Return (X, Y) of the center of cell containing provided text 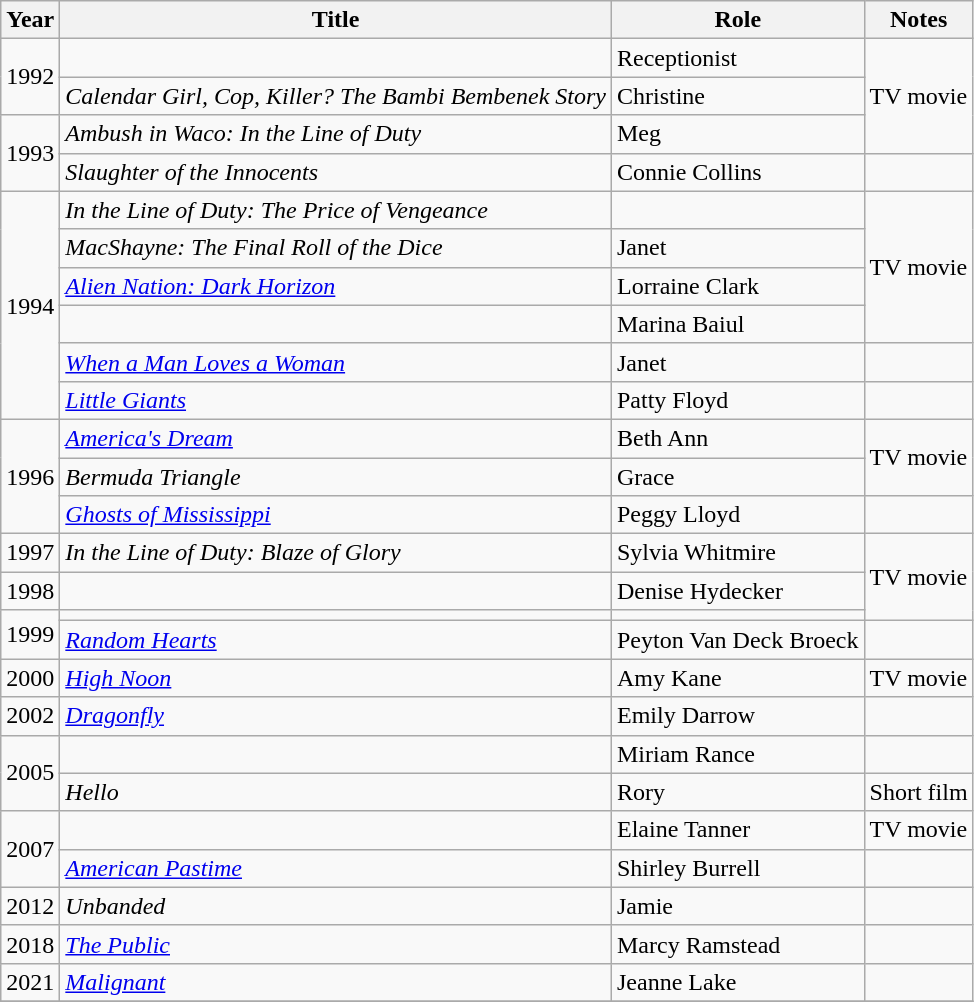
2012 (30, 906)
Sylvia Whitmire (738, 553)
Denise Hydecker (738, 591)
Slaughter of the Innocents (336, 172)
Role (738, 20)
Meg (738, 134)
Miriam Rance (738, 754)
MacShayne: The Final Roll of the Dice (336, 248)
Rory (738, 792)
1996 (30, 476)
Amy Kane (738, 678)
Bermuda Triangle (336, 477)
1993 (30, 153)
Peggy Lloyd (738, 515)
Jamie (738, 906)
When a Man Loves a Woman (336, 362)
2018 (30, 944)
Elaine Tanner (738, 830)
Alien Nation: Dark Horizon (336, 286)
Receptionist (738, 58)
Title (336, 20)
2002 (30, 716)
1994 (30, 305)
1999 (30, 634)
Marina Baiul (738, 324)
American Pastime (336, 868)
Short film (918, 792)
2021 (30, 982)
Peyton Van Deck Broeck (738, 640)
2005 (30, 773)
1992 (30, 77)
Connie Collins (738, 172)
2000 (30, 678)
2007 (30, 849)
In the Line of Duty: Blaze of Glory (336, 553)
Emily Darrow (738, 716)
Unbanded (336, 906)
High Noon (336, 678)
1998 (30, 591)
Beth Ann (738, 438)
Shirley Burrell (738, 868)
Ambush in Waco: In the Line of Duty (336, 134)
Malignant (336, 982)
Marcy Ramstead (738, 944)
Notes (918, 20)
Ghosts of Mississippi (336, 515)
Dragonfly (336, 716)
Grace (738, 477)
Calendar Girl, Cop, Killer? The Bambi Bembenek Story (336, 96)
Christine (738, 96)
Little Giants (336, 400)
1997 (30, 553)
America's Dream (336, 438)
Year (30, 20)
Jeanne Lake (738, 982)
Random Hearts (336, 640)
The Public (336, 944)
In the Line of Duty: The Price of Vengeance (336, 210)
Hello (336, 792)
Patty Floyd (738, 400)
Lorraine Clark (738, 286)
